Scan for the cell matching the given text and deliver its (X, Y) coordinate at center. 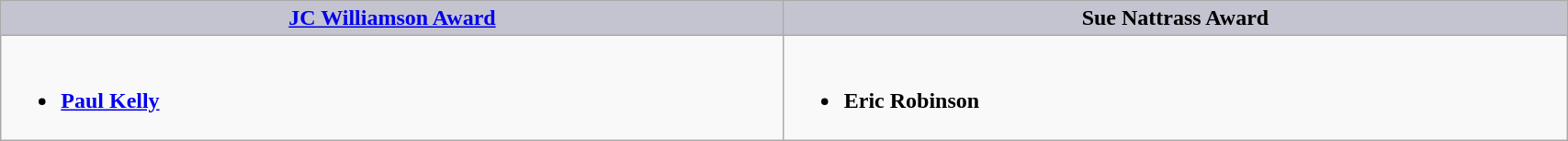
Paul Kelly (392, 88)
Eric Robinson (1175, 88)
JC Williamson Award (392, 18)
Sue Nattrass Award (1175, 18)
